Return (x, y) of the center of cell containing provided text 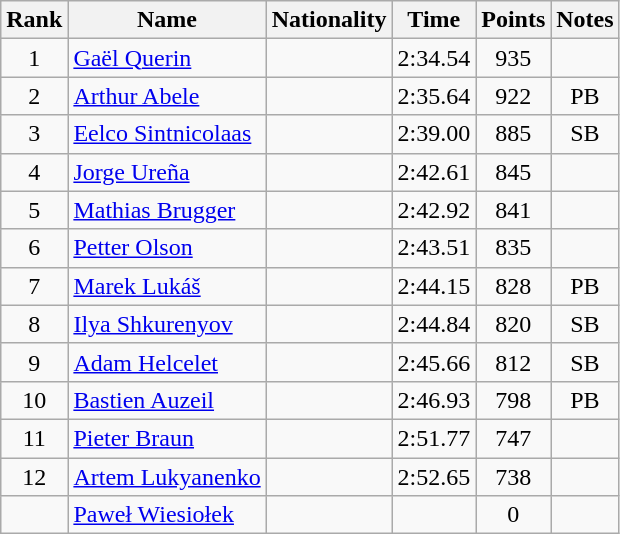
2:43.51 (434, 248)
Paweł Wiesiołek (167, 515)
Name (167, 20)
747 (514, 438)
2:39.00 (434, 134)
885 (514, 134)
Mathias Brugger (167, 210)
2:51.77 (434, 438)
3 (34, 134)
Gaël Querin (167, 58)
Pieter Braun (167, 438)
Ilya Shkurenyov (167, 324)
Artem Lukyanenko (167, 477)
12 (34, 477)
7 (34, 286)
812 (514, 362)
Nationality (329, 20)
2:52.65 (434, 477)
Rank (34, 20)
Arthur Abele (167, 96)
835 (514, 248)
2:42.61 (434, 172)
2:35.64 (434, 96)
738 (514, 477)
2:45.66 (434, 362)
5 (34, 210)
845 (514, 172)
9 (34, 362)
2:42.92 (434, 210)
8 (34, 324)
2:44.15 (434, 286)
Bastien Auzeil (167, 400)
820 (514, 324)
Marek Lukáš (167, 286)
4 (34, 172)
798 (514, 400)
Points (514, 20)
6 (34, 248)
0 (514, 515)
Eelco Sintnicolaas (167, 134)
Adam Helcelet (167, 362)
935 (514, 58)
Notes (585, 20)
2:34.54 (434, 58)
11 (34, 438)
10 (34, 400)
841 (514, 210)
828 (514, 286)
2 (34, 96)
1 (34, 58)
Petter Olson (167, 248)
2:46.93 (434, 400)
2:44.84 (434, 324)
Time (434, 20)
922 (514, 96)
Jorge Ureña (167, 172)
